Scan for the cell matching the given text and deliver its (x, y) coordinate at center. 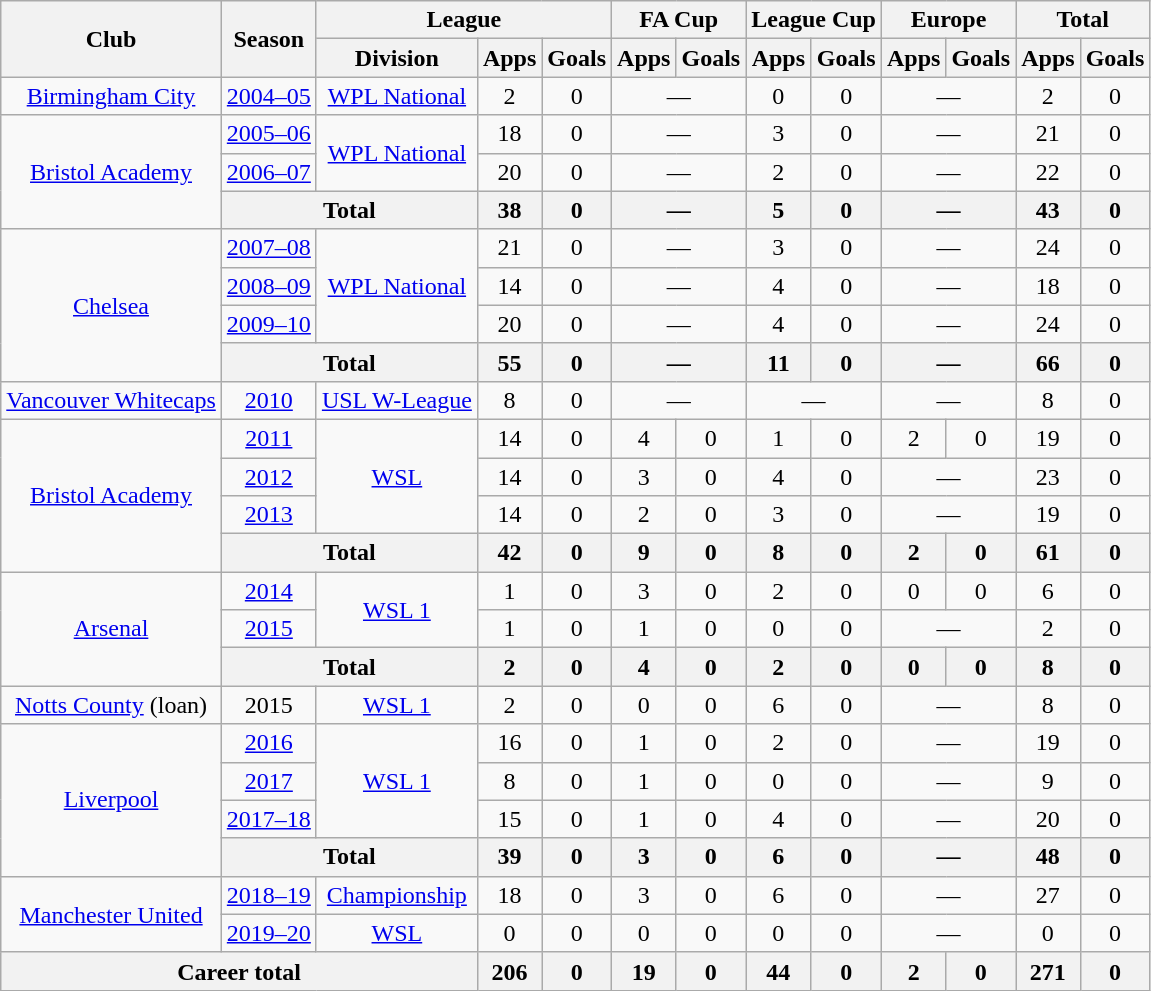
2010 (268, 400)
USL W-League (396, 400)
66 (1048, 362)
2009–10 (268, 324)
22 (1048, 172)
23 (1048, 477)
Championship (396, 895)
44 (778, 971)
League Cup (814, 20)
11 (778, 362)
42 (509, 553)
Career total (240, 971)
61 (1048, 553)
2014 (268, 591)
39 (509, 857)
Season (268, 39)
2013 (268, 515)
2006–07 (268, 172)
Europe (948, 20)
2011 (268, 438)
15 (509, 819)
2016 (268, 743)
Vancouver Whitecaps (112, 400)
271 (1048, 971)
Chelsea (112, 305)
2007–08 (268, 248)
2017–18 (268, 819)
Birmingham City (112, 96)
Liverpool (112, 800)
Division (396, 58)
43 (1048, 210)
2017 (268, 781)
Arsenal (112, 629)
206 (509, 971)
2005–06 (268, 134)
2004–05 (268, 96)
2012 (268, 477)
5 (778, 210)
2008–09 (268, 286)
16 (509, 743)
2019–20 (268, 933)
27 (1048, 895)
38 (509, 210)
FA Cup (679, 20)
League (464, 20)
2018–19 (268, 895)
48 (1048, 857)
55 (509, 362)
Manchester United (112, 914)
Club (112, 39)
Notts County (loan) (112, 705)
